Return [X, Y] of the center of cell containing provided text 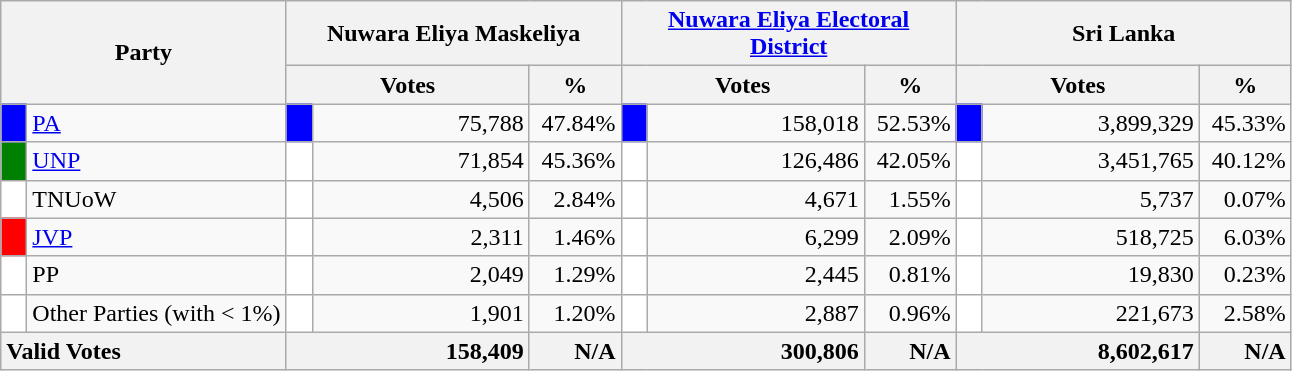
8,602,617 [1078, 351]
71,854 [420, 161]
2,445 [756, 275]
JVP [156, 237]
0.07% [1245, 199]
1.20% [575, 313]
2,049 [420, 275]
4,506 [420, 199]
0.81% [910, 275]
47.84% [575, 123]
Valid Votes [144, 351]
52.53% [910, 123]
Nuwara Eliya Electoral District [788, 34]
1.55% [910, 199]
6.03% [1245, 237]
1.46% [575, 237]
2,887 [756, 313]
158,409 [408, 351]
45.33% [1245, 123]
3,899,329 [1090, 123]
6,299 [756, 237]
221,673 [1090, 313]
Sri Lanka [1124, 34]
2.09% [910, 237]
PA [156, 123]
19,830 [1090, 275]
2,311 [420, 237]
2.84% [575, 199]
UNP [156, 161]
158,018 [756, 123]
PP [156, 275]
TNUoW [156, 199]
2.58% [1245, 313]
Other Parties (with < 1%) [156, 313]
300,806 [742, 351]
5,737 [1090, 199]
Nuwara Eliya Maskeliya [454, 34]
1,901 [420, 313]
45.36% [575, 161]
1.29% [575, 275]
4,671 [756, 199]
518,725 [1090, 237]
40.12% [1245, 161]
3,451,765 [1090, 161]
0.96% [910, 313]
Party [144, 52]
75,788 [420, 123]
0.23% [1245, 275]
126,486 [756, 161]
42.05% [910, 161]
